For the text-containing cell, return its midpoint in [X, Y] coordinate format. 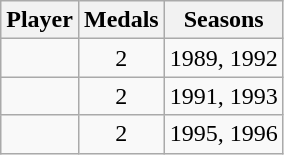
1995, 1996 [224, 134]
Medals [121, 20]
1989, 1992 [224, 58]
Player [40, 20]
Seasons [224, 20]
1991, 1993 [224, 96]
